For the text-containing cell, return its midpoint in [X, Y] coordinate format. 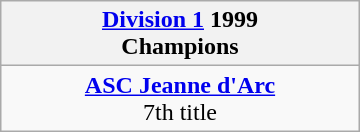
ASC Jeanne d'Arc7th title [180, 98]
Division 1 1999Champions [180, 34]
